Capture the cell that displays the provided text and extract its (x, y) central coordinate. 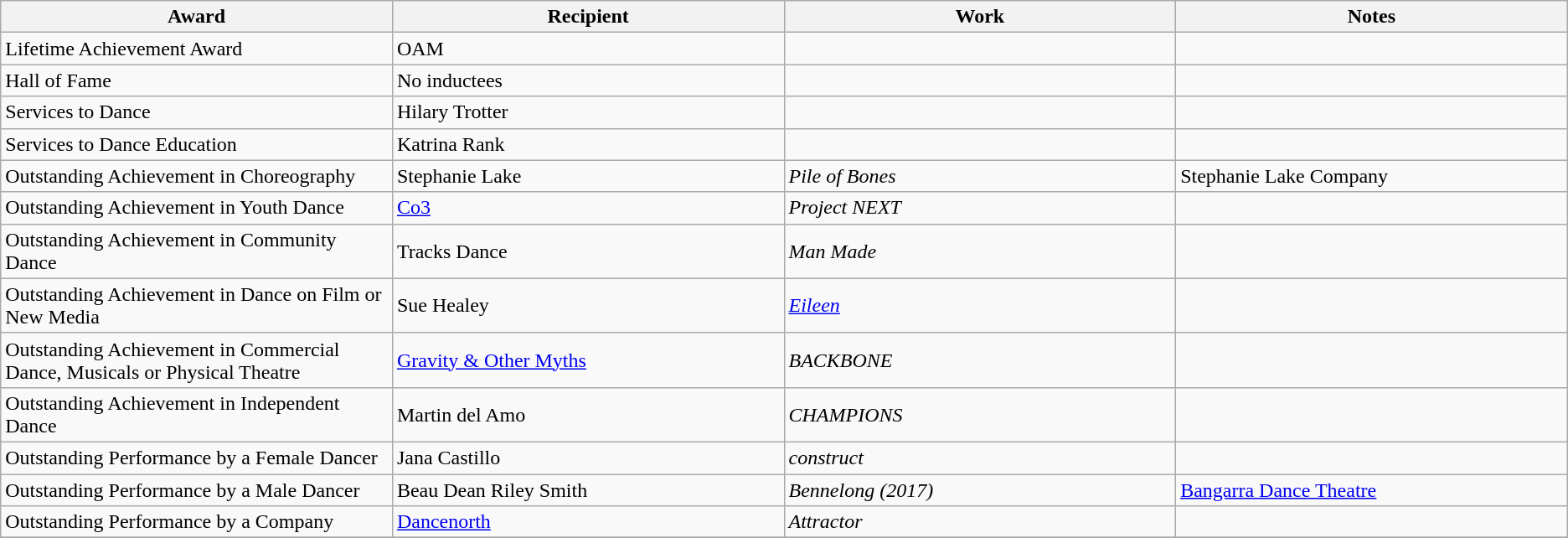
Outstanding Achievement in Youth Dance (197, 208)
Outstanding Achievement in Community Dance (197, 251)
Beau Dean Riley Smith (588, 490)
Hilary Trotter (588, 112)
construct (980, 458)
Recipient (588, 17)
Martin del Amo (588, 414)
Stephanie Lake Company (1372, 176)
Bangarra Dance Theatre (1372, 490)
No inductees (588, 80)
Hall of Fame (197, 80)
Outstanding Performance by a Male Dancer (197, 490)
Outstanding Achievement in Dance on Film or New Media (197, 305)
CHAMPIONS (980, 414)
Katrina Rank (588, 144)
Sue Healey (588, 305)
Outstanding Performance by a Company (197, 522)
BACKBONE (980, 360)
Stephanie Lake (588, 176)
Outstanding Achievement in Choreography (197, 176)
OAM (588, 49)
Dancenorth (588, 522)
Notes (1372, 17)
Tracks Dance (588, 251)
Attractor (980, 522)
Co3 (588, 208)
Pile of Bones (980, 176)
Services to Dance (197, 112)
Jana Castillo (588, 458)
Project NEXT (980, 208)
Services to Dance Education (197, 144)
Man Made (980, 251)
Outstanding Achievement in Independent Dance (197, 414)
Award (197, 17)
Bennelong (2017) (980, 490)
Outstanding Performance by a Female Dancer (197, 458)
Work (980, 17)
Lifetime Achievement Award (197, 49)
Outstanding Achievement in Commercial Dance, Musicals or Physical Theatre (197, 360)
Eileen (980, 305)
Gravity & Other Myths (588, 360)
